From the cell containing the given text, extract its center point as [x, y] coordinate. 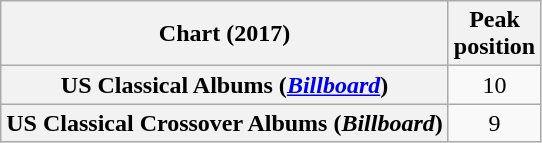
Peakposition [494, 34]
US Classical Crossover Albums (Billboard) [225, 123]
Chart (2017) [225, 34]
9 [494, 123]
US Classical Albums (Billboard) [225, 85]
10 [494, 85]
